Detect which cell encompasses the target text, then output its [X, Y] center coordinate. 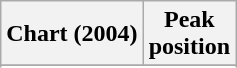
Peakposition [189, 34]
Chart (2004) [72, 34]
